Locate the cell with the specified text and output its [x, y] center coordinate. 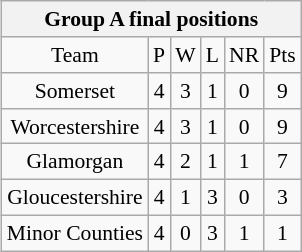
L [212, 55]
Gloucestershire [75, 197]
Pts [282, 55]
Team [75, 55]
2 [186, 162]
Worcestershire [75, 126]
7 [282, 162]
W [186, 55]
Somerset [75, 91]
Glamorgan [75, 162]
P [159, 55]
Group A final positions [152, 19]
Minor Counties [75, 233]
NR [244, 55]
